Scan for the cell matching the given text and deliver its [x, y] coordinate at center. 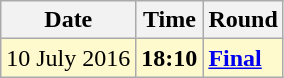
Round [243, 20]
10 July 2016 [68, 58]
18:10 [170, 58]
Date [68, 20]
Final [243, 58]
Time [170, 20]
